Detect which cell encompasses the target text, then output its (X, Y) center coordinate. 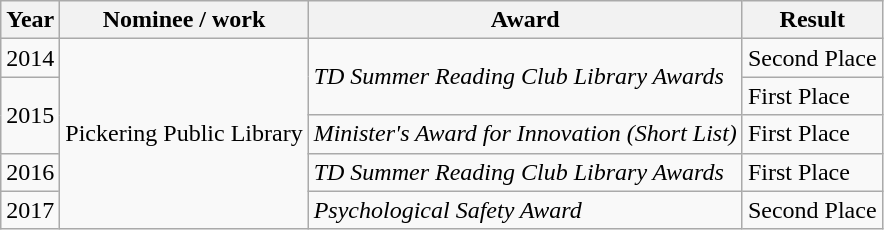
2016 (30, 172)
Pickering Public Library (184, 134)
2017 (30, 210)
Year (30, 20)
Psychological Safety Award (525, 210)
2015 (30, 115)
2014 (30, 58)
Minister's Award for Innovation (Short List) (525, 134)
Award (525, 20)
Nominee / work (184, 20)
Result (812, 20)
